Search for the cell housing the specified text and yield its (X, Y) center coordinate. 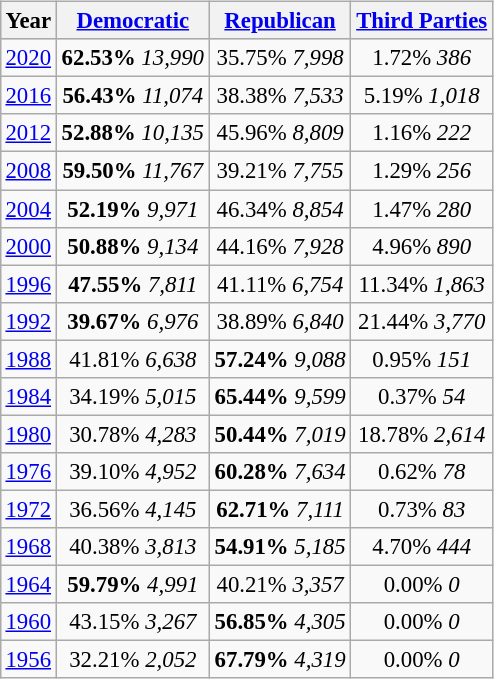
4.96% 890 (422, 246)
4.70% 444 (422, 547)
1988 (28, 359)
1984 (28, 396)
2004 (28, 209)
Democratic (132, 21)
2020 (28, 58)
0.73% 83 (422, 509)
1.72% 386 (422, 58)
11.34% 1,863 (422, 284)
Republican (280, 21)
1956 (28, 660)
38.38% 7,533 (280, 96)
47.55% 7,811 (132, 284)
0.62% 78 (422, 472)
18.78% 2,614 (422, 434)
41.11% 6,754 (280, 284)
Third Parties (422, 21)
34.19% 5,015 (132, 396)
59.79% 4,991 (132, 584)
62.53% 13,990 (132, 58)
30.78% 4,283 (132, 434)
67.79% 4,319 (280, 660)
1976 (28, 472)
2016 (28, 96)
50.88% 9,134 (132, 246)
32.21% 2,052 (132, 660)
2008 (28, 171)
39.67% 6,976 (132, 321)
0.95% 151 (422, 359)
50.44% 7,019 (280, 434)
36.56% 4,145 (132, 509)
1964 (28, 584)
5.19% 1,018 (422, 96)
1.16% 222 (422, 133)
52.19% 9,971 (132, 209)
39.21% 7,755 (280, 171)
39.10% 4,952 (132, 472)
60.28% 7,634 (280, 472)
56.85% 4,305 (280, 622)
1.29% 256 (422, 171)
40.21% 3,357 (280, 584)
1972 (28, 509)
35.75% 7,998 (280, 58)
65.44% 9,599 (280, 396)
21.44% 3,770 (422, 321)
54.91% 5,185 (280, 547)
52.88% 10,135 (132, 133)
46.34% 8,854 (280, 209)
1968 (28, 547)
1992 (28, 321)
41.81% 6,638 (132, 359)
45.96% 8,809 (280, 133)
1960 (28, 622)
57.24% 9,088 (280, 359)
38.89% 6,840 (280, 321)
2012 (28, 133)
44.16% 7,928 (280, 246)
2000 (28, 246)
0.37% 54 (422, 396)
1980 (28, 434)
Year (28, 21)
59.50% 11,767 (132, 171)
40.38% 3,813 (132, 547)
62.71% 7,111 (280, 509)
43.15% 3,267 (132, 622)
56.43% 11,074 (132, 96)
1996 (28, 284)
1.47% 280 (422, 209)
